Identify which cell holds the provided text, then report its [x, y] central coordinate. 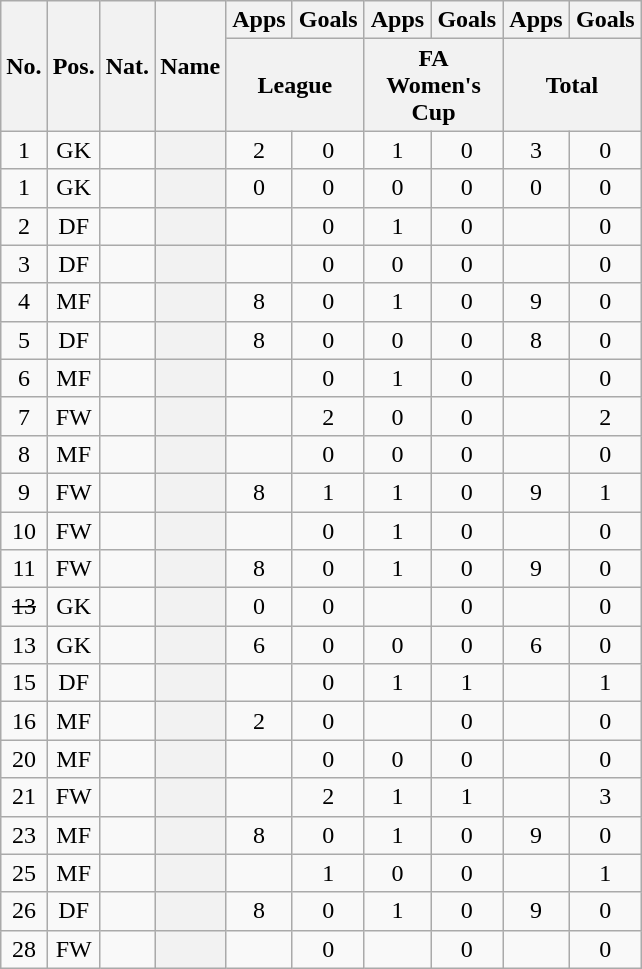
25 [24, 873]
4 [24, 302]
No. [24, 66]
5 [24, 340]
15 [24, 683]
11 [24, 569]
League [296, 85]
23 [24, 835]
26 [24, 911]
Name [190, 66]
28 [24, 949]
Pos. [74, 66]
FA Women's Cup [434, 85]
Nat. [127, 66]
21 [24, 797]
10 [24, 531]
20 [24, 759]
16 [24, 721]
Total [572, 85]
7 [24, 416]
